For the text-containing cell, return its midpoint in [X, Y] coordinate format. 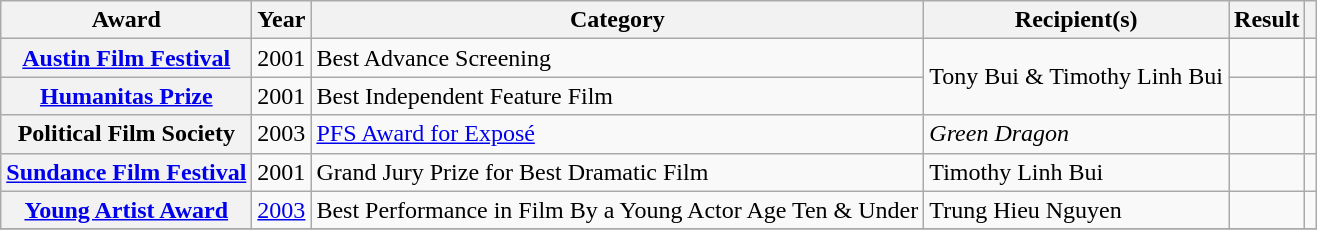
Result [1267, 20]
Best Performance in Film By a Young Actor Age Ten & Under [618, 210]
Grand Jury Prize for Best Dramatic Film [618, 172]
Recipient(s) [1076, 20]
Year [282, 20]
Humanitas Prize [126, 96]
Political Film Society [126, 134]
Award [126, 20]
Trung Hieu Nguyen [1076, 210]
PFS Award for Exposé [618, 134]
Tony Bui & Timothy Linh Bui [1076, 77]
Best Independent Feature Film [618, 96]
Green Dragon [1076, 134]
Timothy Linh Bui [1076, 172]
Category [618, 20]
Sundance Film Festival [126, 172]
Best Advance Screening [618, 58]
Austin Film Festival [126, 58]
Young Artist Award [126, 210]
